Return the (x, y) coordinate for the center point of the cell that contains the specified text.  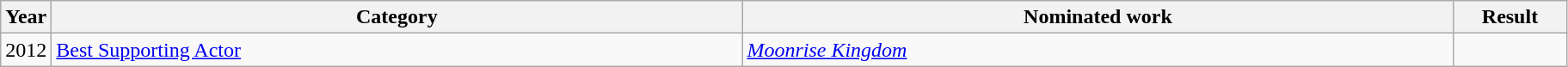
Moonrise Kingdom (1098, 50)
Result (1510, 17)
Best Supporting Actor (397, 50)
Nominated work (1098, 17)
Category (397, 17)
Year (26, 17)
2012 (26, 50)
